Return the (x, y) coordinate for the center point of the cell that contains the specified text.  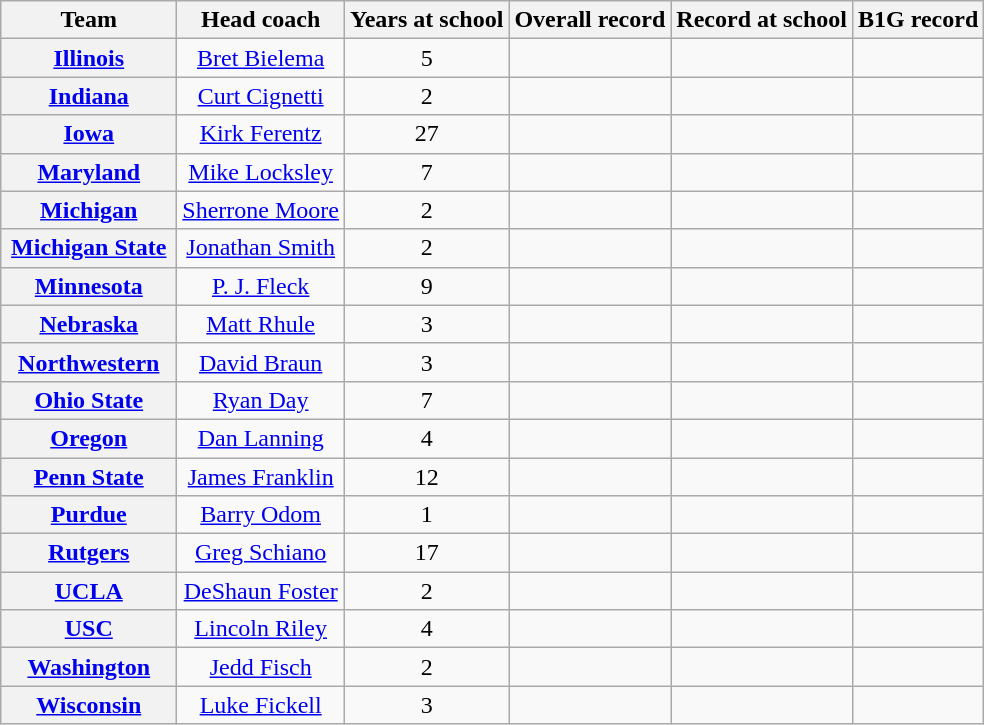
Mike Locksley (261, 172)
5 (427, 58)
Oregon (89, 438)
Washington (89, 667)
Purdue (89, 515)
Greg Schiano (261, 553)
Maryland (89, 172)
1 (427, 515)
Ryan Day (261, 400)
Northwestern (89, 362)
Matt Rhule (261, 324)
Record at school (762, 20)
Head coach (261, 20)
Dan Lanning (261, 438)
DeShaun Foster (261, 591)
David Braun (261, 362)
Jedd Fisch (261, 667)
9 (427, 286)
Sherrone Moore (261, 210)
Nebraska (89, 324)
Years at school (427, 20)
Kirk Ferentz (261, 134)
UCLA (89, 591)
Indiana (89, 96)
Jonathan Smith (261, 248)
P. J. Fleck (261, 286)
Penn State (89, 477)
Ohio State (89, 400)
James Franklin (261, 477)
Minnesota (89, 286)
Luke Fickell (261, 705)
Iowa (89, 134)
12 (427, 477)
27 (427, 134)
Rutgers (89, 553)
USC (89, 629)
Lincoln Riley (261, 629)
Curt Cignetti (261, 96)
Illinois (89, 58)
Michigan (89, 210)
17 (427, 553)
Wisconsin (89, 705)
B1G record (918, 20)
Barry Odom (261, 515)
Michigan State (89, 248)
Team (89, 20)
Overall record (590, 20)
Bret Bielema (261, 58)
